Identify which cell holds the provided text, then report its (X, Y) central coordinate. 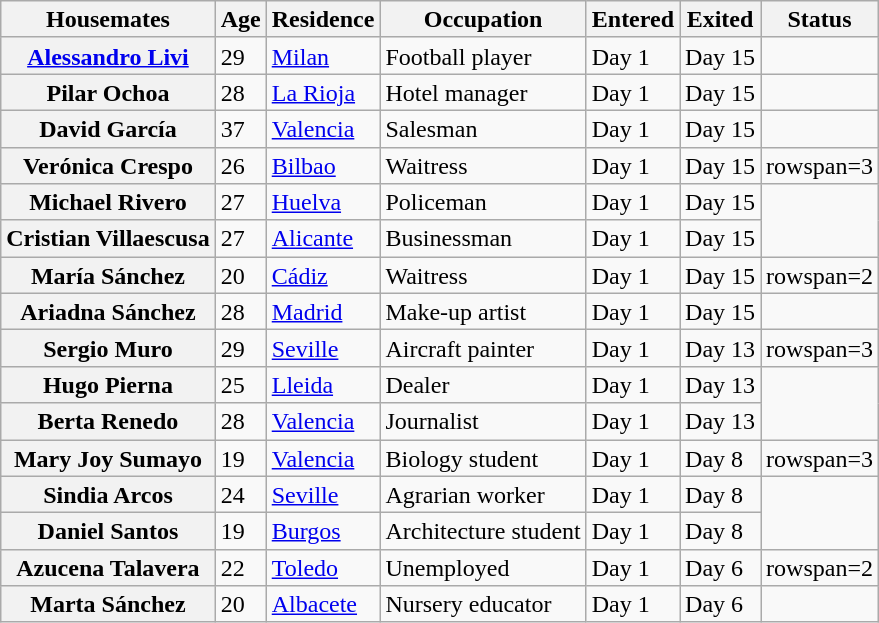
25 (240, 384)
37 (240, 128)
Residence (323, 20)
Cádiz (323, 276)
María Sánchez (108, 276)
24 (240, 494)
Marta Sánchez (108, 604)
Bilbao (323, 166)
Madrid (323, 312)
Albacete (323, 604)
Alessandro Livi (108, 56)
Hotel manager (483, 92)
Occupation (483, 20)
Football player (483, 56)
Berta Renedo (108, 422)
26 (240, 166)
Housemates (108, 20)
Huelva (323, 202)
Verónica Crespo (108, 166)
Age (240, 20)
Sergio Muro (108, 348)
Status (820, 20)
Pilar Ochoa (108, 92)
Journalist (483, 422)
Lleida (323, 384)
Salesman (483, 128)
Burgos (323, 532)
Aircraft painter (483, 348)
Mary Joy Sumayo (108, 458)
Toledo (323, 568)
La Rioja (323, 92)
Milan (323, 56)
Hugo Pierna (108, 384)
Policeman (483, 202)
Exited (720, 20)
Entered (632, 20)
Unemployed (483, 568)
Sindia Arcos (108, 494)
Agrarian worker (483, 494)
Ariadna Sánchez (108, 312)
Michael Rivero (108, 202)
Biology student (483, 458)
Dealer (483, 384)
David García (108, 128)
Daniel Santos (108, 532)
Nursery educator (483, 604)
Businessman (483, 238)
Architecture student (483, 532)
Alicante (323, 238)
Azucena Talavera (108, 568)
22 (240, 568)
Make-up artist (483, 312)
Cristian Villaescusa (108, 238)
